Find where the given text appears and provide that cell's center as (X, Y) coordinate. 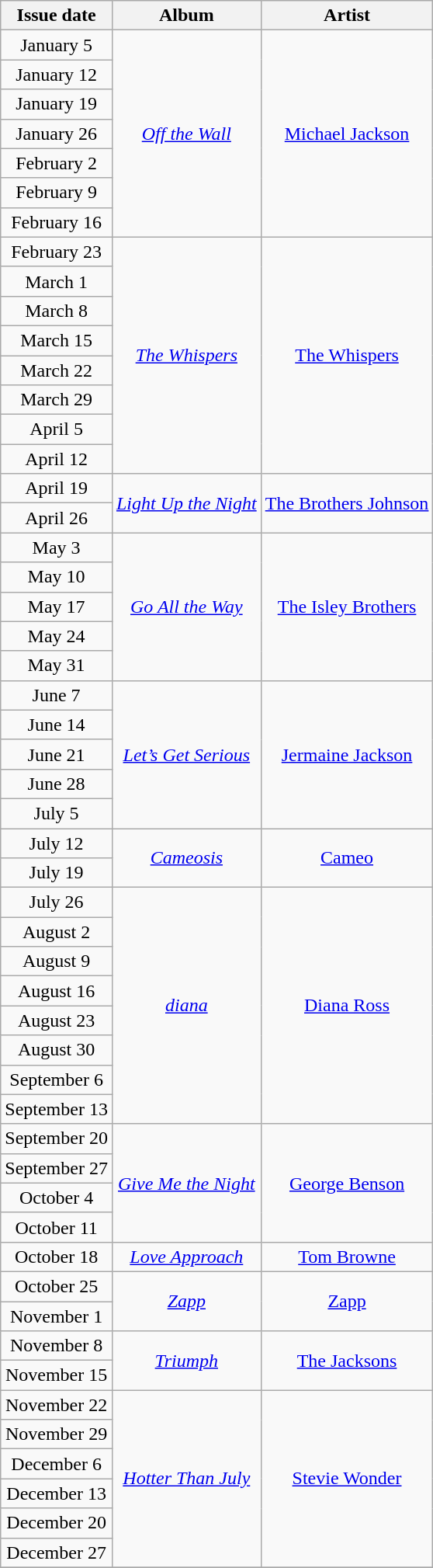
The Jacksons (347, 1361)
April 5 (57, 429)
Go All the Way (186, 607)
December 20 (57, 1523)
November 1 (57, 1316)
April 19 (57, 488)
November 29 (57, 1434)
Stevie Wonder (347, 1479)
November 22 (57, 1405)
October 18 (57, 1257)
Cameo (347, 857)
August 30 (57, 1050)
May 17 (57, 607)
October 25 (57, 1286)
January 19 (57, 104)
June 7 (57, 695)
April 26 (57, 518)
August 16 (57, 991)
The Isley Brothers (347, 607)
August 9 (57, 961)
September 20 (57, 1139)
December 6 (57, 1464)
Cameosis (186, 857)
July 12 (57, 843)
February 9 (57, 193)
February 16 (57, 222)
Triumph (186, 1361)
March 1 (57, 281)
Issue date (57, 16)
Hotter Than July (186, 1479)
February 2 (57, 163)
December 27 (57, 1552)
Diana Ross (347, 1006)
December 13 (57, 1493)
January 12 (57, 75)
diana (186, 1006)
October 11 (57, 1227)
July 5 (57, 813)
May 31 (57, 666)
July 26 (57, 902)
February 23 (57, 252)
Jermaine Jackson (347, 754)
May 10 (57, 577)
June 14 (57, 725)
January 26 (57, 134)
Artist (347, 16)
May 3 (57, 548)
August 23 (57, 1020)
Off the Wall (186, 134)
June 21 (57, 754)
August 2 (57, 932)
March 22 (57, 370)
March 15 (57, 340)
Give Me the Night (186, 1183)
September 13 (57, 1109)
January 5 (57, 45)
November 15 (57, 1375)
Love Approach (186, 1257)
June 28 (57, 784)
November 8 (57, 1346)
Tom Browne (347, 1257)
March 29 (57, 400)
May 24 (57, 636)
September 27 (57, 1168)
Let’s Get Serious (186, 754)
Album (186, 16)
Michael Jackson (347, 134)
April 12 (57, 459)
September 6 (57, 1080)
July 19 (57, 873)
Light Up the Night (186, 503)
March 8 (57, 311)
George Benson (347, 1183)
The Brothers Johnson (347, 503)
October 4 (57, 1198)
